Detect which cell encompasses the target text, then output its [X, Y] center coordinate. 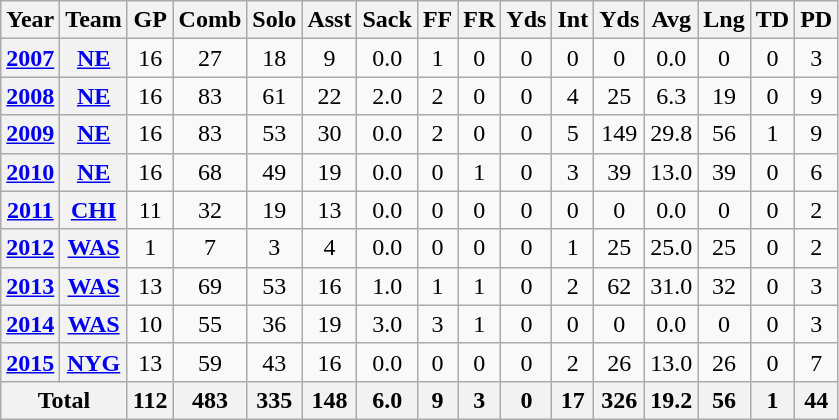
FF [437, 20]
5 [573, 134]
55 [210, 324]
2008 [30, 96]
TD [772, 20]
59 [210, 362]
Lng [724, 20]
335 [274, 400]
2015 [30, 362]
2014 [30, 324]
36 [274, 324]
NYG [94, 362]
6.0 [387, 400]
62 [620, 286]
18 [274, 58]
2009 [30, 134]
148 [330, 400]
68 [210, 172]
29.8 [672, 134]
2012 [30, 248]
25.0 [672, 248]
PD [816, 20]
27 [210, 58]
44 [816, 400]
17 [573, 400]
6.3 [672, 96]
49 [274, 172]
22 [330, 96]
11 [150, 210]
30 [330, 134]
Int [573, 20]
10 [150, 324]
6 [816, 172]
CHI [94, 210]
Team [94, 20]
2013 [30, 286]
Solo [274, 20]
149 [620, 134]
Avg [672, 20]
3.0 [387, 324]
112 [150, 400]
Asst [330, 20]
Year [30, 20]
2007 [30, 58]
GP [150, 20]
FR [480, 20]
19.2 [672, 400]
2010 [30, 172]
61 [274, 96]
Comb [210, 20]
Total [64, 400]
69 [210, 286]
2.0 [387, 96]
2011 [30, 210]
43 [274, 362]
326 [620, 400]
Sack [387, 20]
31.0 [672, 286]
1.0 [387, 286]
483 [210, 400]
